Capture the cell that displays the provided text and extract its [X, Y] central coordinate. 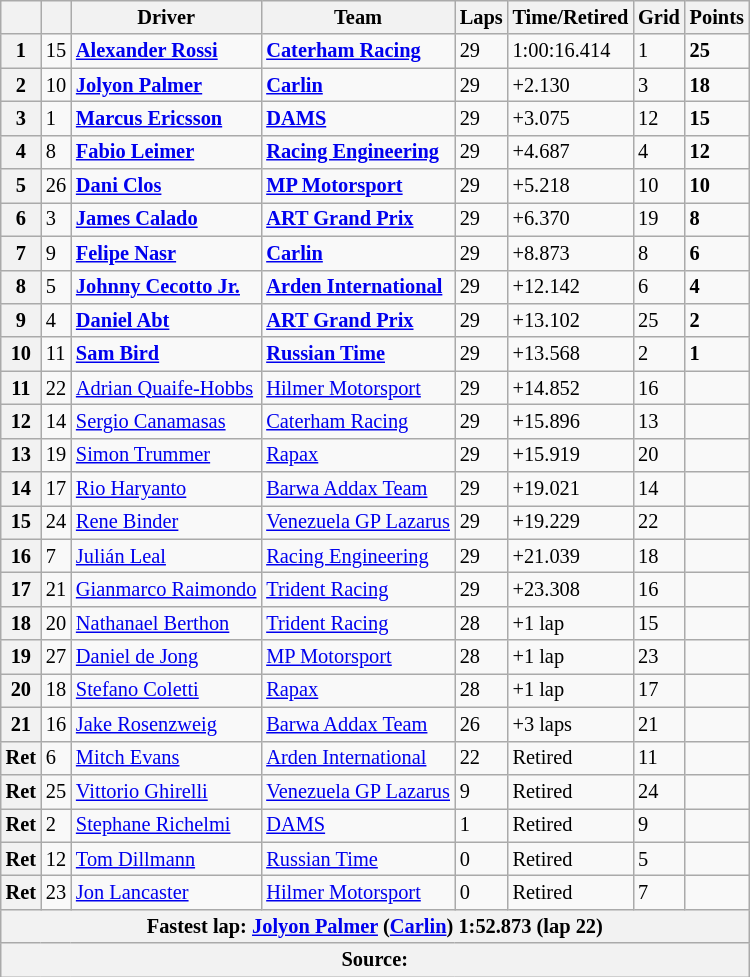
Stephane Richelmi [166, 825]
Sam Bird [166, 354]
+15.919 [571, 455]
+12.142 [571, 287]
Daniel Abt [166, 320]
Team [358, 17]
+2.130 [571, 85]
+5.218 [571, 186]
Fastest lap: Jolyon Palmer (Carlin) 1:52.873 (lap 22) [375, 926]
Dani Clos [166, 186]
Alexander Rossi [166, 51]
+4.687 [571, 152]
Marcus Ericsson [166, 118]
+21.039 [571, 556]
Rene Binder [166, 522]
+3 laps [571, 724]
Adrian Quaife-Hobbs [166, 388]
Felipe Nasr [166, 253]
James Calado [166, 219]
+14.852 [571, 388]
Stefano Coletti [166, 690]
+6.370 [571, 219]
27 [56, 657]
Jolyon Palmer [166, 85]
Points [717, 17]
Fabio Leimer [166, 152]
+3.075 [571, 118]
+13.102 [571, 320]
Jon Lancaster [166, 892]
Rio Haryanto [166, 489]
+8.873 [571, 253]
Simon Trummer [166, 455]
Source: [375, 960]
Vittorio Ghirelli [166, 791]
+19.229 [571, 522]
Daniel de Jong [166, 657]
Julián Leal [166, 556]
Johnny Cecotto Jr. [166, 287]
Nathanael Berthon [166, 623]
1:00:16.414 [571, 51]
+23.308 [571, 589]
Sergio Canamasas [166, 421]
Mitch Evans [166, 758]
Grid [659, 17]
+13.568 [571, 354]
Driver [166, 17]
Laps [482, 17]
Gianmarco Raimondo [166, 589]
Tom Dillmann [166, 859]
Jake Rosenzweig [166, 724]
+15.896 [571, 421]
+19.021 [571, 489]
Time/Retired [571, 17]
